From the cell containing the given text, extract its center point as (x, y) coordinate. 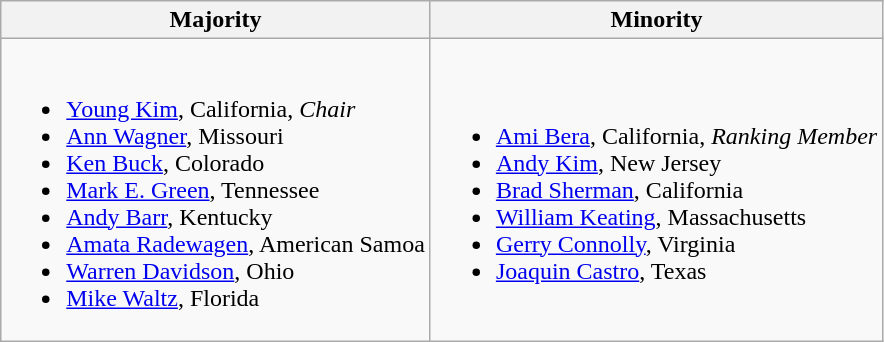
Minority (656, 20)
Majority (216, 20)
